Locate the cell with the specified text and output its [X, Y] center coordinate. 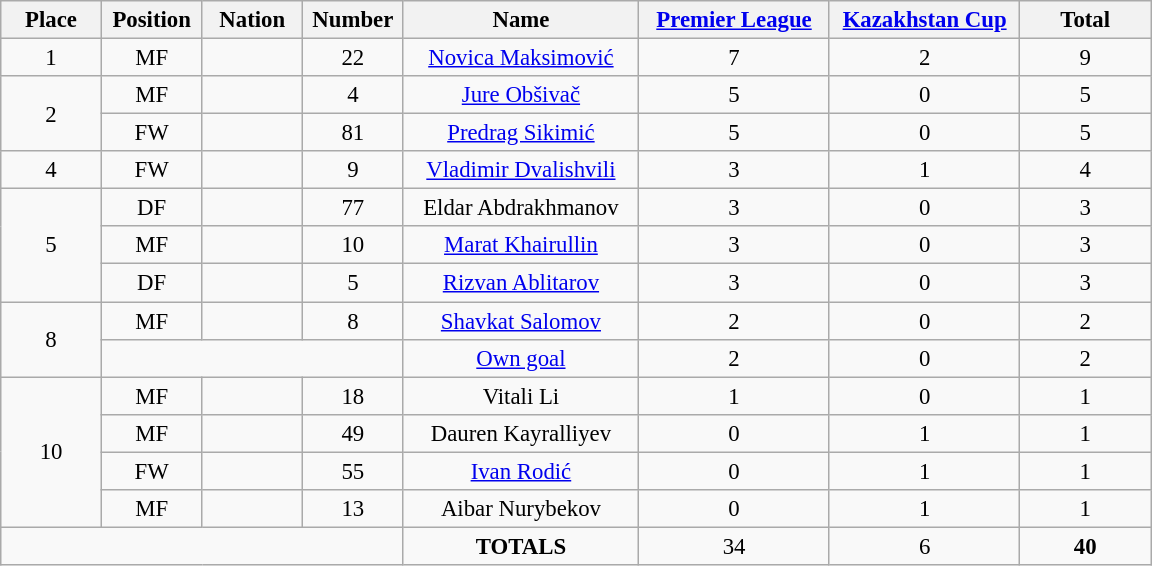
Kazakhstan Cup [924, 20]
49 [354, 433]
77 [354, 208]
Number [354, 20]
Ivan Rodić [521, 471]
Shavkat Salomov [521, 321]
81 [354, 133]
Total [1086, 20]
Position [152, 20]
22 [354, 58]
Novica Maksimović [521, 58]
55 [354, 471]
Dauren Kayralliyev [521, 433]
Name [521, 20]
6 [924, 546]
Marat Khairullin [521, 245]
Predrag Sikimić [521, 133]
18 [354, 396]
13 [354, 509]
Vitali Li [521, 396]
Eldar Abdrakhmanov [521, 208]
Place [52, 20]
Vladimir Dvalishvili [521, 170]
Premier League [734, 20]
40 [1086, 546]
TOTALS [521, 546]
7 [734, 58]
Aibar Nurybekov [521, 509]
34 [734, 546]
Own goal [521, 358]
Rizvan Ablitarov [521, 283]
Nation [252, 20]
Jure Obšivač [521, 95]
